Return the (X, Y) coordinate for the center point of the cell that contains the specified text.  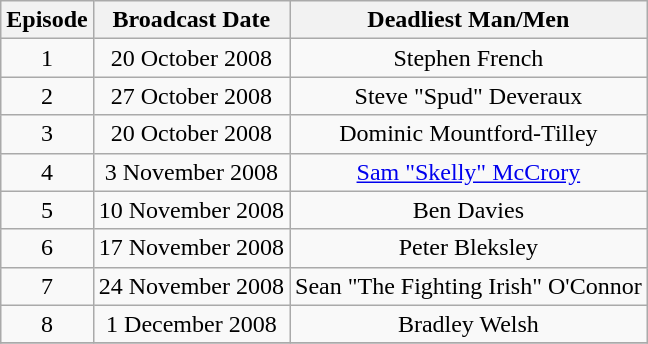
7 (47, 286)
Sean "The Fighting Irish" O'Connor (469, 286)
1 (47, 58)
4 (47, 172)
27 October 2008 (191, 96)
Stephen French (469, 58)
1 December 2008 (191, 324)
24 November 2008 (191, 286)
Dominic Mountford-Tilley (469, 134)
10 November 2008 (191, 210)
Peter Bleksley (469, 248)
8 (47, 324)
17 November 2008 (191, 248)
5 (47, 210)
Ben Davies (469, 210)
6 (47, 248)
Deadliest Man/Men (469, 20)
Steve "Spud" Deveraux (469, 96)
2 (47, 96)
Broadcast Date (191, 20)
Sam "Skelly" McCrory (469, 172)
3 (47, 134)
3 November 2008 (191, 172)
Bradley Welsh (469, 324)
Episode (47, 20)
